Detect which cell encompasses the target text, then output its (x, y) center coordinate. 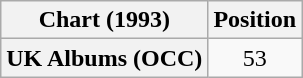
53 (255, 58)
UK Albums (OCC) (104, 58)
Chart (1993) (104, 20)
Position (255, 20)
